Search for the cell housing the specified text and yield its (X, Y) center coordinate. 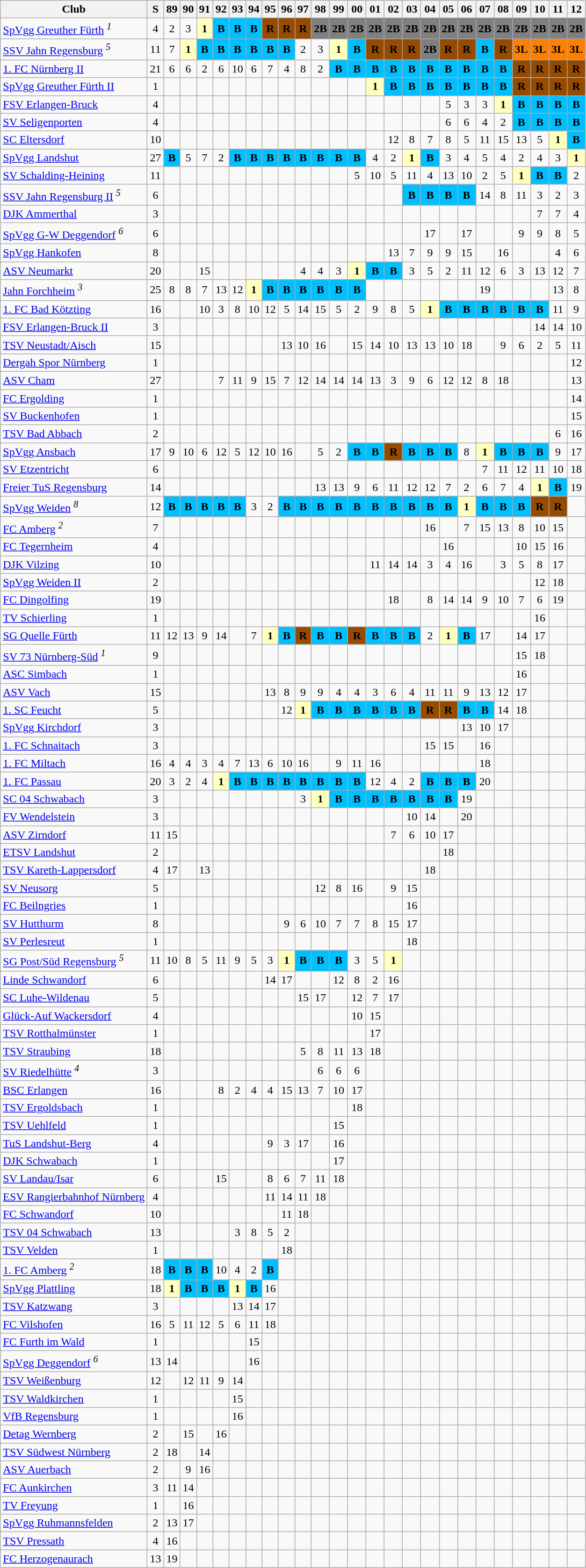
1. FC Miltach (74, 763)
SC Eltersdorf (74, 140)
SV Riedelhütte 4 (74, 1071)
01 (375, 9)
ASV Cham (74, 380)
TSV Pressath (74, 1541)
21 (155, 69)
Detag Wernberg (74, 1434)
SV Landau/Isar (74, 1179)
03 (412, 9)
97 (303, 9)
1. FC Amberg 2 (74, 1269)
TSV Weißenburg (74, 1380)
TSV Rotthalmünster (74, 1033)
FC Beilngries (74, 906)
1. FC Passau (74, 781)
SV Perlesreut (74, 941)
FC Aunkirchen (74, 1488)
91 (205, 9)
TSV Bad Abbach (74, 434)
DJK Vilzing (74, 564)
FC Vilshofen (74, 1324)
SG Quelle Fürth (74, 636)
98 (321, 9)
04 (430, 9)
SpVgg Greuther Fürth 1 (74, 29)
DJK Schwabach (74, 1161)
TV Freyung (74, 1505)
Linde Schwandorf (74, 980)
Jahn Forchheim 3 (74, 290)
1. SC Feucht (74, 710)
09 (521, 9)
SV Hutthurm (74, 924)
SpVgg Landshut (74, 158)
1. FC Schnaitach (74, 745)
BSC Erlangen (74, 1090)
94 (253, 9)
ETSV Landshut (74, 853)
FSV Erlangen-Bruck II (74, 327)
SpVgg Ruhmannsfelden (74, 1523)
TSV Südwest Nürnberg (74, 1452)
SC 04 Schwabach (74, 799)
SpVgg G-W Deggendorf 6 (74, 234)
ESV Rangierbahnhof Nürnberg (74, 1197)
SpVgg Greuther Fürth II (74, 87)
SpVgg Plattling (74, 1289)
FC Tegernheim (74, 547)
90 (188, 9)
TSV Katzwang (74, 1307)
SpVgg Deggendorf 6 (74, 1362)
FC Furth im Wald (74, 1342)
SpVgg Weiden 8 (74, 507)
TSV Waldkirchen (74, 1398)
FC Dingolfing (74, 600)
05 (448, 9)
TSV 04 Schwabach (74, 1232)
SG Post/Süd Regensburg 5 (74, 961)
SV Schalding-Heining (74, 175)
ASV Vach (74, 692)
96 (286, 9)
FC Herzogenaurach (74, 1559)
Dergah Spor Nürnberg (74, 362)
TSV Ergoldsbach (74, 1107)
06 (467, 9)
89 (172, 9)
TSV Kareth-Lappersdorf (74, 870)
ASV Zirndorf (74, 835)
FV Wendelstein (74, 817)
SpVgg Ansbach (74, 452)
SC Luhe-Wildenau (74, 998)
95 (270, 9)
S (155, 9)
TSV Straubing (74, 1051)
1. FC Bad Kötzting (74, 309)
99 (339, 9)
VfB Regensburg (74, 1416)
FSV Erlangen-Bruck (74, 104)
SpVgg Weiden II (74, 582)
FC Amberg 2 (74, 527)
Freier TuS Regensburg (74, 487)
00 (357, 9)
TV Schierling (74, 618)
SV Buckenhofen (74, 416)
FC Ergolding (74, 398)
92 (221, 9)
SSV Jahn Regensburg II 5 (74, 195)
SV Seligenporten (74, 122)
08 (503, 9)
07 (485, 9)
TuS Landshut-Berg (74, 1143)
DJK Ammerthal (74, 214)
SpVgg Hankofen (74, 253)
TSV Uehlfeld (74, 1125)
TSV Velden (74, 1250)
ASC Simbach (74, 674)
02 (394, 9)
ASV Neumarkt (74, 271)
TSV Neustadt/Aisch (74, 345)
93 (238, 9)
SpVgg Kirchdorf (74, 728)
SV Etzentricht (74, 470)
ASV Auerbach (74, 1470)
SV Neusorg (74, 888)
SSV Jahn Regensburg 5 (74, 50)
Glück-Auf Wackersdorf (74, 1016)
Club (74, 9)
SV 73 Nürnberg-Süd 1 (74, 655)
FC Schwandorf (74, 1214)
1. FC Nürnberg II (74, 69)
25 (155, 290)
